For the text-containing cell, return its midpoint in [x, y] coordinate format. 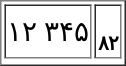
۱۲ ۳۴۵ [48, 31]
۸۲ [108, 31]
